Return [X, Y] of the center of cell containing provided text 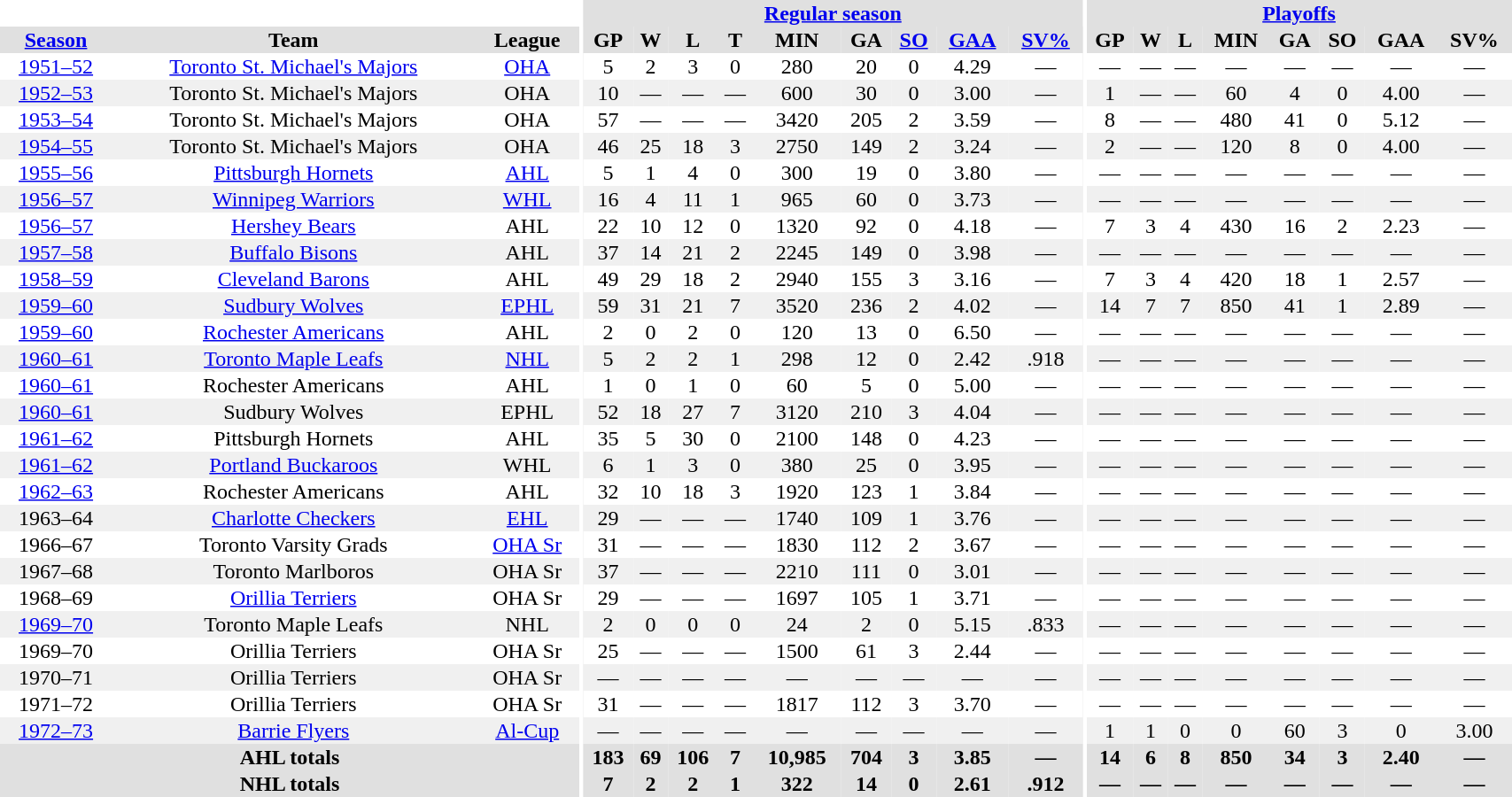
106 [693, 757]
1958–59 [56, 279]
32 [608, 491]
300 [797, 173]
Al-Cup [526, 731]
35 [608, 438]
2.44 [973, 651]
1817 [797, 704]
1954–55 [56, 146]
57 [608, 120]
2750 [797, 146]
46 [608, 146]
2.42 [973, 359]
27 [693, 412]
5.12 [1401, 120]
123 [866, 491]
NHL totals [290, 784]
3.01 [973, 571]
2210 [797, 571]
4.04 [973, 412]
52 [608, 412]
Playoffs [1299, 13]
1740 [797, 518]
3.84 [973, 491]
.833 [1046, 624]
69 [650, 757]
4.29 [973, 66]
3520 [797, 306]
34 [1295, 757]
298 [797, 359]
10,985 [797, 757]
Buffalo Bisons [293, 252]
3120 [797, 412]
2940 [797, 279]
704 [866, 757]
1955–56 [56, 173]
1952–53 [56, 93]
2.89 [1401, 306]
61 [866, 651]
Charlotte Checkers [293, 518]
105 [866, 598]
Regular season [833, 13]
183 [608, 757]
Team [293, 40]
2.23 [1401, 226]
1500 [797, 651]
3420 [797, 120]
3.80 [973, 173]
4.23 [973, 438]
148 [866, 438]
2100 [797, 438]
236 [866, 306]
322 [797, 784]
205 [866, 120]
155 [866, 279]
20 [866, 66]
111 [866, 571]
965 [797, 199]
380 [797, 465]
Hershey Bears [293, 226]
430 [1237, 226]
3.24 [973, 146]
T [735, 40]
Toronto Marlboros [293, 571]
4.02 [973, 306]
3.98 [973, 252]
5.00 [973, 385]
22 [608, 226]
1697 [797, 598]
2.61 [973, 784]
109 [866, 518]
24 [797, 624]
3.71 [973, 598]
Portland Buckaroos [293, 465]
AHL totals [290, 757]
1830 [797, 545]
4.18 [973, 226]
1972–73 [56, 731]
1971–72 [56, 704]
.918 [1046, 359]
480 [1237, 120]
1957–58 [56, 252]
Barrie Flyers [293, 731]
1963–64 [56, 518]
210 [866, 412]
3.76 [973, 518]
1953–54 [56, 120]
2.40 [1401, 757]
19 [866, 173]
League [526, 40]
.912 [1046, 784]
11 [693, 199]
420 [1237, 279]
2245 [797, 252]
3.95 [973, 465]
1970–71 [56, 677]
280 [797, 66]
Season [56, 40]
Winnipeg Warriors [293, 199]
3.67 [973, 545]
3.73 [973, 199]
1920 [797, 491]
Cleveland Barons [293, 279]
5.15 [973, 624]
6.50 [973, 332]
1962–63 [56, 491]
Toronto Varsity Grads [293, 545]
2.57 [1401, 279]
1967–68 [56, 571]
13 [866, 332]
1968–69 [56, 598]
EHL [526, 518]
1966–67 [56, 545]
59 [608, 306]
600 [797, 93]
1320 [797, 226]
3.16 [973, 279]
49 [608, 279]
3.85 [973, 757]
92 [866, 226]
1951–52 [56, 66]
3.70 [973, 704]
3.59 [973, 120]
